For the text-containing cell, return its midpoint in (X, Y) coordinate format. 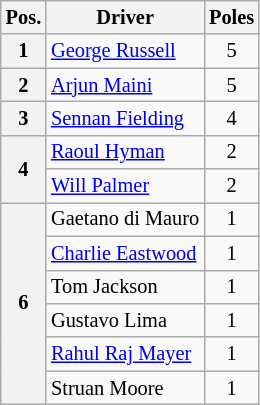
Pos. (24, 17)
Gaetano di Mauro (125, 219)
Charlie Eastwood (125, 253)
Driver (125, 17)
George Russell (125, 51)
6 (24, 303)
3 (24, 118)
Tom Jackson (125, 287)
Sennan Fielding (125, 118)
Struan Moore (125, 388)
Gustavo Lima (125, 320)
Arjun Maini (125, 85)
Rahul Raj Mayer (125, 354)
Will Palmer (125, 186)
Poles (232, 17)
Raoul Hyman (125, 152)
